For the text-containing cell, return its midpoint in [x, y] coordinate format. 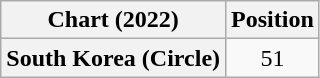
Chart (2022) [114, 20]
South Korea (Circle) [114, 58]
Position [273, 20]
51 [273, 58]
